Return [x, y] of the center of cell containing provided text 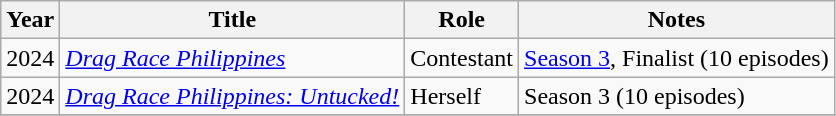
Drag Race Philippines: Untucked! [232, 96]
Title [232, 20]
Drag Race Philippines [232, 58]
Year [30, 20]
Herself [462, 96]
Role [462, 20]
Notes [677, 20]
Season 3, Finalist (10 episodes) [677, 58]
Contestant [462, 58]
Season 3 (10 episodes) [677, 96]
